From the cell containing the given text, extract its center point as (x, y) coordinate. 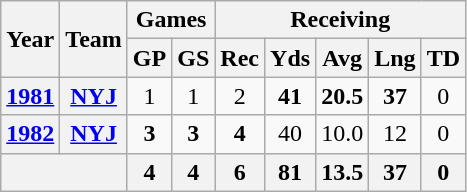
41 (290, 96)
10.0 (342, 134)
1981 (30, 96)
TD (443, 58)
Receiving (340, 20)
1982 (30, 134)
Lng (395, 58)
Rec (240, 58)
Games (170, 20)
Team (94, 39)
13.5 (342, 172)
2 (240, 96)
40 (290, 134)
Avg (342, 58)
GP (149, 58)
Year (30, 39)
81 (290, 172)
Yds (290, 58)
GS (194, 58)
12 (395, 134)
20.5 (342, 96)
6 (240, 172)
